From the cell containing the given text, extract its center point as (X, Y) coordinate. 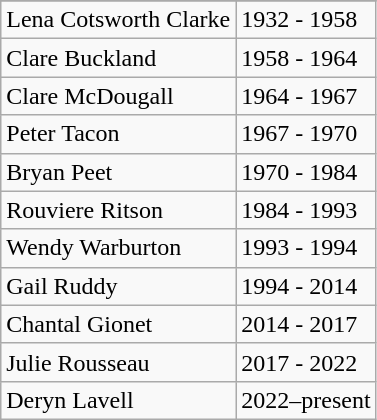
1994 - 2014 (306, 286)
Bryan Peet (118, 172)
1970 - 1984 (306, 172)
Gail Ruddy (118, 286)
1967 - 1970 (306, 134)
Julie Rousseau (118, 362)
1993 - 1994 (306, 248)
Clare Buckland (118, 58)
1932 - 1958 (306, 20)
Deryn Lavell (118, 400)
2017 - 2022 (306, 362)
2014 - 2017 (306, 324)
1964 - 1967 (306, 96)
Rouviere Ritson (118, 210)
1984 - 1993 (306, 210)
Wendy Warburton (118, 248)
Clare McDougall (118, 96)
Lena Cotsworth Clarke (118, 20)
Peter Tacon (118, 134)
2022–present (306, 400)
Chantal Gionet (118, 324)
1958 - 1964 (306, 58)
